Identify which cell holds the provided text, then report its (x, y) central coordinate. 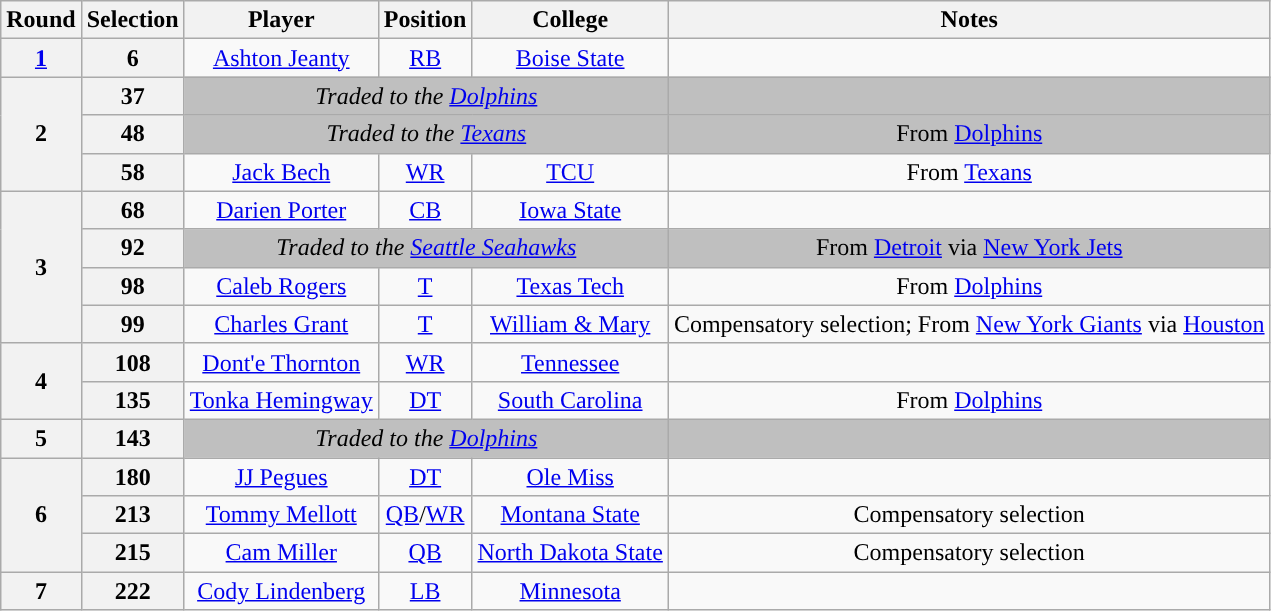
Minnesota (570, 591)
5 (41, 438)
Cam Miller (281, 553)
North Dakota State (570, 553)
1 (41, 58)
68 (132, 210)
Round (41, 20)
Dont'e Thornton (281, 362)
Boise State (570, 58)
From Detroit via New York Jets (969, 248)
Compensatory selection; From New York Giants via Houston (969, 324)
180 (132, 477)
Ole Miss (570, 477)
South Carolina (570, 400)
98 (132, 286)
135 (132, 400)
William & Mary (570, 324)
48 (132, 134)
222 (132, 591)
Traded to the Seattle Seahawks (426, 248)
Selection (132, 20)
Tennessee (570, 362)
37 (132, 96)
Notes (969, 20)
QB/WR (425, 515)
From Texans (969, 172)
Charles Grant (281, 324)
3 (41, 267)
143 (132, 438)
Iowa State (570, 210)
99 (132, 324)
Position (425, 20)
Darien Porter (281, 210)
213 (132, 515)
Traded to the Texans (426, 134)
Tommy Mellott (281, 515)
Jack Bech (281, 172)
JJ Pegues (281, 477)
RB (425, 58)
108 (132, 362)
Caleb Rogers (281, 286)
Player (281, 20)
Ashton Jeanty (281, 58)
92 (132, 248)
CB (425, 210)
Texas Tech (570, 286)
College (570, 20)
215 (132, 553)
TCU (570, 172)
Montana State (570, 515)
LB (425, 591)
Tonka Hemingway (281, 400)
4 (41, 381)
QB (425, 553)
2 (41, 134)
58 (132, 172)
Cody Lindenberg (281, 591)
7 (41, 591)
